Locate the cell with the specified text and output its [x, y] center coordinate. 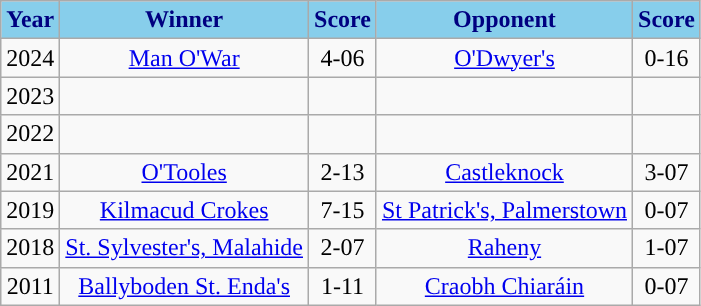
2021 [30, 172]
1-11 [343, 286]
2018 [30, 248]
Raheny [504, 248]
2-07 [343, 248]
2-13 [343, 172]
Year [30, 20]
O'Dwyer's [504, 58]
1-07 [667, 248]
2019 [30, 210]
Opponent [504, 20]
0-16 [667, 58]
Winner [184, 20]
3-07 [667, 172]
St Patrick's, Palmerstown [504, 210]
O'Tooles [184, 172]
2022 [30, 134]
St. Sylvester's, Malahide [184, 248]
Ballyboden St. Enda's [184, 286]
7-15 [343, 210]
Man O'War [184, 58]
Craobh Chiaráin [504, 286]
Castleknock [504, 172]
2011 [30, 286]
4-06 [343, 58]
2024 [30, 58]
Kilmacud Crokes [184, 210]
2023 [30, 96]
